Locate the cell with the specified text and output its [X, Y] center coordinate. 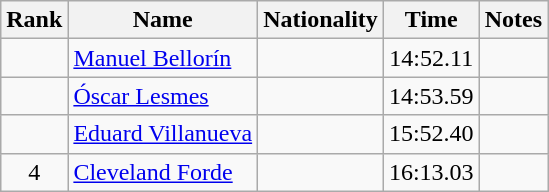
Notes [513, 20]
Name [163, 20]
15:52.40 [431, 134]
Rank [34, 20]
14:52.11 [431, 58]
16:13.03 [431, 172]
Time [431, 20]
Cleveland Forde [163, 172]
Nationality [321, 20]
14:53.59 [431, 96]
Óscar Lesmes [163, 96]
Manuel Bellorín [163, 58]
4 [34, 172]
Eduard Villanueva [163, 134]
